Return the (x, y) coordinate for the center point of the cell that contains the specified text.  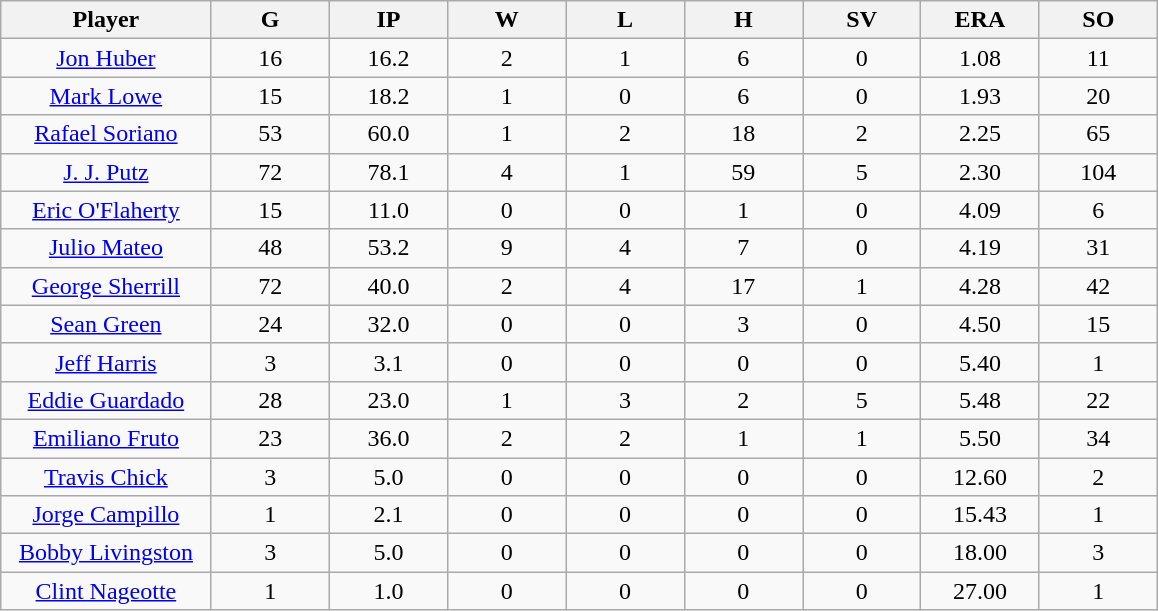
Jeff Harris (106, 362)
Eddie Guardado (106, 400)
16.2 (388, 58)
5.40 (980, 362)
Travis Chick (106, 477)
Player (106, 20)
H (743, 20)
59 (743, 172)
5.50 (980, 438)
104 (1098, 172)
7 (743, 248)
J. J. Putz (106, 172)
5.48 (980, 400)
18.00 (980, 553)
SV (861, 20)
32.0 (388, 324)
65 (1098, 134)
4.19 (980, 248)
34 (1098, 438)
36.0 (388, 438)
15.43 (980, 515)
Emiliano Fruto (106, 438)
18 (743, 134)
2.30 (980, 172)
24 (270, 324)
48 (270, 248)
16 (270, 58)
Julio Mateo (106, 248)
1.08 (980, 58)
20 (1098, 96)
53.2 (388, 248)
27.00 (980, 591)
4.09 (980, 210)
3.1 (388, 362)
Mark Lowe (106, 96)
17 (743, 286)
1.93 (980, 96)
9 (507, 248)
22 (1098, 400)
Sean Green (106, 324)
40.0 (388, 286)
Jon Huber (106, 58)
60.0 (388, 134)
L (625, 20)
78.1 (388, 172)
1.0 (388, 591)
Eric O'Flaherty (106, 210)
2.25 (980, 134)
SO (1098, 20)
12.60 (980, 477)
Clint Nageotte (106, 591)
2.1 (388, 515)
Rafael Soriano (106, 134)
W (507, 20)
G (270, 20)
31 (1098, 248)
53 (270, 134)
28 (270, 400)
Bobby Livingston (106, 553)
4.28 (980, 286)
18.2 (388, 96)
11.0 (388, 210)
23 (270, 438)
George Sherrill (106, 286)
Jorge Campillo (106, 515)
42 (1098, 286)
11 (1098, 58)
ERA (980, 20)
23.0 (388, 400)
IP (388, 20)
4.50 (980, 324)
